Find where the given text appears and provide that cell's center as [x, y] coordinate. 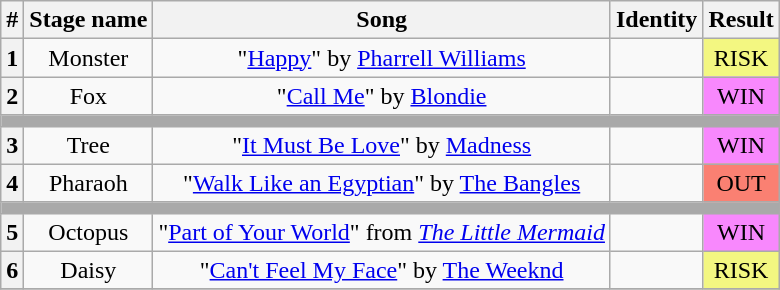
Tree [88, 145]
"Call Me" by Blondie [382, 96]
Monster [88, 58]
2 [12, 96]
"Can't Feel My Face" by The Weeknd [382, 270]
"Walk Like an Egyptian" by The Bangles [382, 183]
6 [12, 270]
4 [12, 183]
Stage name [88, 20]
Fox [88, 96]
OUT [741, 183]
Octopus [88, 232]
"Happy" by Pharrell Williams [382, 58]
# [12, 20]
Song [382, 20]
"It Must Be Love" by Madness [382, 145]
5 [12, 232]
Pharaoh [88, 183]
Daisy [88, 270]
3 [12, 145]
Identity [656, 20]
1 [12, 58]
Result [741, 20]
"Part of Your World" from The Little Mermaid [382, 232]
